Pinpoint the cell where the given text exists, returning its [x, y] midpoint coordinate. 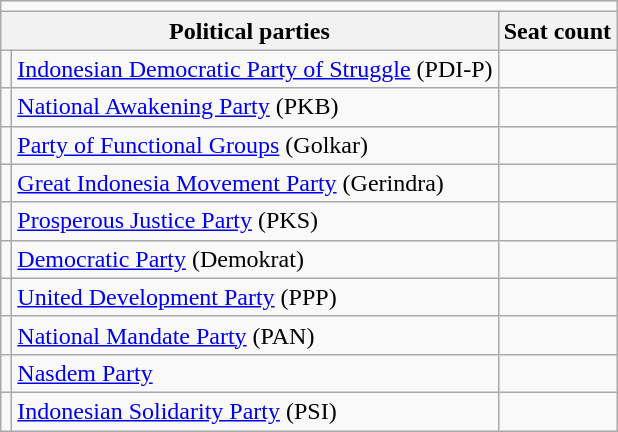
National Mandate Party (PAN) [255, 335]
Prosperous Justice Party (PKS) [255, 221]
Party of Functional Groups (Golkar) [255, 145]
Seat count [557, 31]
Political parties [250, 31]
Nasdem Party [255, 373]
Great Indonesia Movement Party (Gerindra) [255, 183]
Indonesian Solidarity Party (PSI) [255, 411]
Indonesian Democratic Party of Struggle (PDI-P) [255, 69]
National Awakening Party (PKB) [255, 107]
United Development Party (PPP) [255, 297]
Democratic Party (Demokrat) [255, 259]
